Pinpoint the cell where the given text exists, returning its [X, Y] midpoint coordinate. 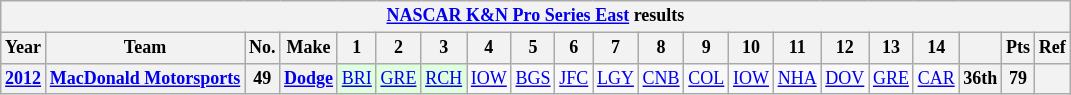
DOV [845, 78]
BRI [356, 78]
Year [24, 48]
COL [706, 78]
CNB [661, 78]
JFC [574, 78]
CAR [936, 78]
BGS [533, 78]
8 [661, 48]
5 [533, 48]
9 [706, 48]
Dodge [309, 78]
6 [574, 48]
2012 [24, 78]
7 [616, 48]
NHA [797, 78]
Team [144, 48]
79 [1018, 78]
Make [309, 48]
RCH [444, 78]
12 [845, 48]
LGY [616, 78]
No. [262, 48]
NASCAR K&N Pro Series East results [536, 16]
49 [262, 78]
14 [936, 48]
13 [892, 48]
4 [488, 48]
1 [356, 48]
10 [752, 48]
11 [797, 48]
Pts [1018, 48]
3 [444, 48]
2 [398, 48]
MacDonald Motorsports [144, 78]
36th [980, 78]
Ref [1052, 48]
